Search for the cell housing the specified text and yield its (x, y) center coordinate. 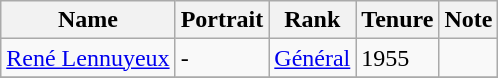
René Lennuyeux (88, 58)
1955 (398, 58)
Général (312, 58)
Note (468, 20)
- (222, 58)
Name (88, 20)
Rank (312, 20)
Portrait (222, 20)
Tenure (398, 20)
